Locate the cell with the specified text and output its (x, y) center coordinate. 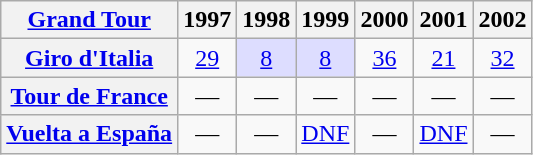
1998 (266, 20)
Tour de France (90, 96)
32 (502, 58)
Giro d'Italia (90, 58)
2001 (444, 20)
1999 (326, 20)
Grand Tour (90, 20)
21 (444, 58)
2000 (384, 20)
2002 (502, 20)
36 (384, 58)
1997 (208, 20)
Vuelta a España (90, 134)
29 (208, 58)
